Capture the cell that displays the provided text and extract its [X, Y] central coordinate. 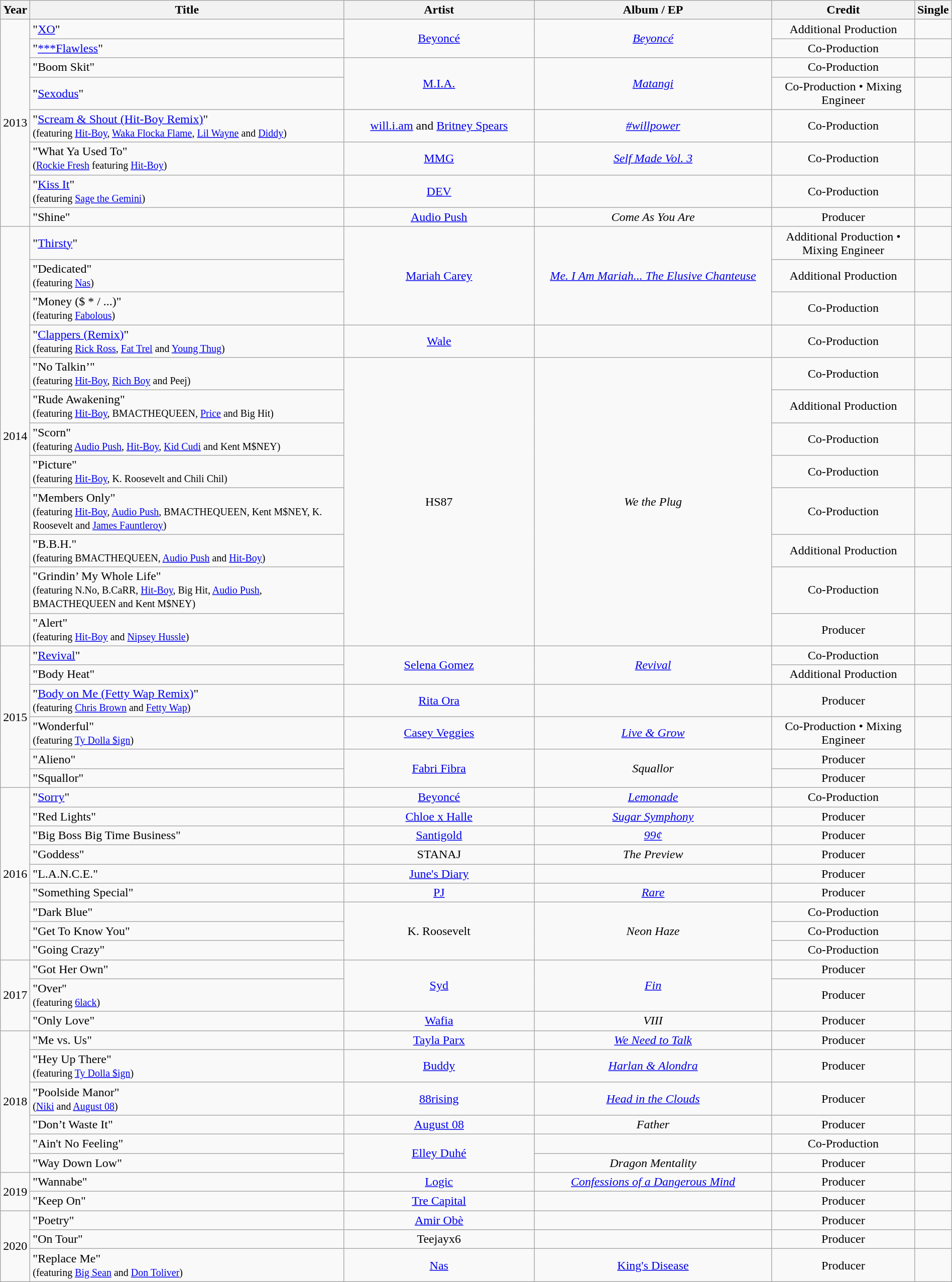
"Grindin’ My Whole Life"(featuring N.No, B.CaRR, Hit-Boy, Big Hit, Audio Push, BMACTHEQUEEN and Kent M$NEY) [187, 590]
Matangi [653, 83]
2019 [15, 1192]
"Scream & Shout (Hit-Boy Remix)"(featuring Hit-Boy, Waka Flocka Flame, Lil Wayne and Diddy) [187, 126]
VIII [653, 1021]
"Poetry" [187, 1220]
Dragon Mentality [653, 1162]
"Going Crazy" [187, 950]
"Get To Know You" [187, 931]
M.I.A. [439, 83]
Nas [439, 1265]
"B.B.H."(featuring BMACTHEQUEEN, Audio Push and Hit-Boy) [187, 550]
"Replace Me"(featuring Big Sean and Don Toliver) [187, 1265]
"Squallor" [187, 778]
Live & Grow [653, 733]
Lemonade [653, 797]
2018 [15, 1101]
"Keep On" [187, 1201]
"XO" [187, 29]
Rita Ora [439, 700]
"Wonderful"(featuring Ty Dolla $ign) [187, 733]
HS87 [439, 502]
Additional Production • Mixing Engineer [843, 243]
Santigold [439, 836]
"On Tour" [187, 1239]
Mariah Carey [439, 275]
Neon Haze [653, 931]
will.i.am and Britney Spears [439, 126]
"Over"(featuring 6lack) [187, 995]
PJ [439, 893]
"Me vs. Us" [187, 1040]
"Way Down Low" [187, 1162]
Title [187, 10]
"Revival" [187, 655]
"Picture"(featuring Hit-Boy, K. Roosevelt and Chili Chil) [187, 472]
August 08 [439, 1124]
"Big Boss Big Time Business" [187, 836]
"Alieno" [187, 759]
Father [653, 1124]
Me. I Am Mariah... The Elusive Chanteuse [653, 275]
MMG [439, 159]
Confessions of a Dangerous Mind [653, 1182]
Logic [439, 1182]
"Sorry" [187, 797]
Rare [653, 893]
"Shine" [187, 217]
Teejayx6 [439, 1239]
"Scorn"(featuring Audio Push, Hit-Boy, Kid Cudi and Kent M$NEY) [187, 439]
"Thirsty" [187, 243]
"Only Love" [187, 1021]
"Dark Blue" [187, 912]
K. Roosevelt [439, 931]
Chloe x Halle [439, 816]
DEV [439, 191]
King's Disease [653, 1265]
Selena Gomez [439, 665]
"Sexodus" [187, 93]
Squallor [653, 768]
"Wannabe" [187, 1182]
"Don’t Waste It" [187, 1124]
Come As You Are [653, 217]
"Kiss It"(featuring Sage the Gemini) [187, 191]
Audio Push [439, 217]
Syd [439, 985]
2020 [15, 1246]
"Body Heat" [187, 674]
2015 [15, 717]
Revival [653, 665]
Elley Duhé [439, 1153]
Fabri Fibra [439, 768]
Album / EP [653, 10]
"Clappers (Remix)"(featuring Rick Ross, Fat Trel and Young Thug) [187, 340]
"Got Her Own" [187, 969]
"No Talkin’"(featuring Hit-Boy, Rich Boy and Peej) [187, 374]
Single [933, 10]
Year [15, 10]
Artist [439, 10]
Harlan & Alondra [653, 1066]
June's Diary [439, 874]
Tayla Parx [439, 1040]
Wafia [439, 1021]
We the Plug [653, 502]
"Alert"(featuring Hit-Boy and Nipsey Hussle) [187, 630]
#willpower [653, 126]
2014 [15, 436]
We Need to Talk [653, 1040]
2016 [15, 874]
"Members Only"(featuring Hit-Boy, Audio Push, BMACTHEQUEEN, Kent M$NEY, K. Roosevelt and James Fauntleroy) [187, 511]
STANAJ [439, 855]
Head in the Clouds [653, 1099]
"Red Lights" [187, 816]
Credit [843, 10]
Amir Obè [439, 1220]
"Poolside Manor"(Niki and August 08) [187, 1099]
Tre Capital [439, 1201]
2017 [15, 995]
Wale [439, 340]
"Money ($ * / ...)"(featuring Fabolous) [187, 308]
99¢ [653, 836]
"Something Special" [187, 893]
"Rude Awakening"(featuring Hit-Boy, BMACTHEQUEEN, Price and Big Hit) [187, 407]
"What Ya Used To"(Rockie Fresh featuring Hit-Boy) [187, 159]
"Boom Skit" [187, 67]
"L.A.N.C.E." [187, 874]
"Body on Me (Fetty Wap Remix)"(featuring Chris Brown and Fetty Wap) [187, 700]
Sugar Symphony [653, 816]
Buddy [439, 1066]
"Hey Up There"(featuring Ty Dolla $ign) [187, 1066]
Self Made Vol. 3 [653, 159]
"Goddess" [187, 855]
Fin [653, 985]
The Preview [653, 855]
"Ain't No Feeling" [187, 1143]
88rising [439, 1099]
"***Flawless" [187, 48]
Casey Veggies [439, 733]
"Dedicated"(featuring Nas) [187, 275]
2013 [15, 123]
